Determine the [x, y] coordinate at the center of the cell enclosing the given text.  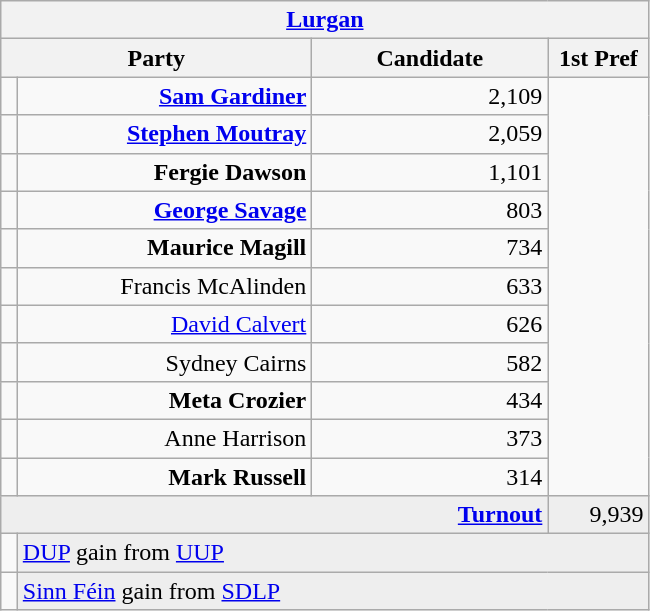
582 [430, 362]
633 [430, 286]
Sydney Cairns [164, 362]
626 [430, 324]
Mark Russell [164, 477]
9,939 [598, 515]
1st Pref [598, 58]
Sinn Féin gain from SDLP [333, 591]
2,109 [430, 96]
2,059 [430, 134]
803 [430, 210]
Lurgan [325, 20]
373 [430, 438]
David Calvert [164, 324]
DUP gain from UUP [333, 553]
Meta Crozier [164, 400]
Anne Harrison [164, 438]
Candidate [430, 58]
Fergie Dawson [164, 172]
Maurice Magill [164, 248]
Party [156, 58]
George Savage [164, 210]
Stephen Moutray [164, 134]
734 [430, 248]
Turnout [274, 515]
314 [430, 477]
1,101 [430, 172]
Francis McAlinden [164, 286]
Sam Gardiner [164, 96]
434 [430, 400]
